Determine the (X, Y) coordinate at the center of the cell enclosing the given text.  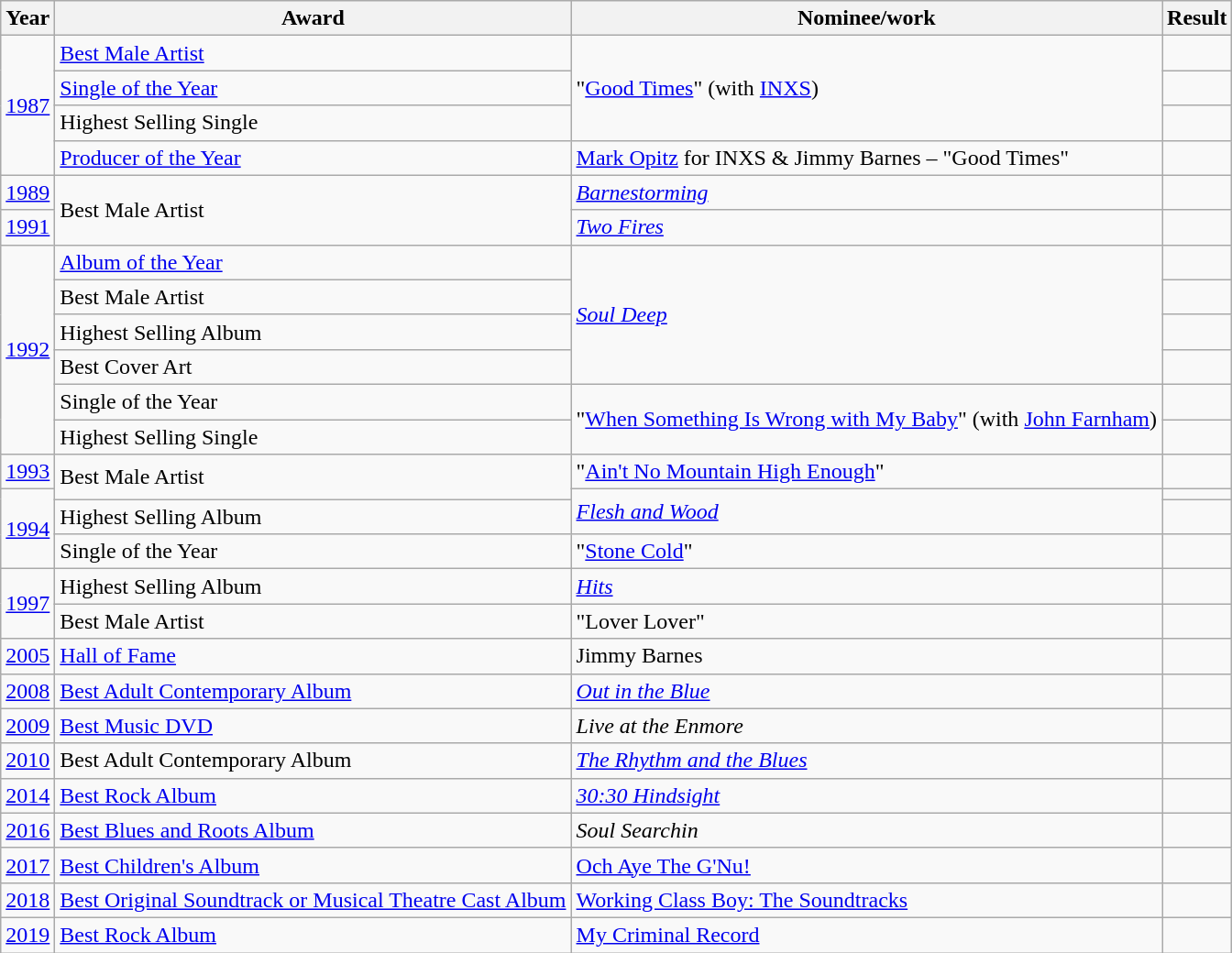
2019 (27, 935)
Album of the Year (313, 262)
1991 (27, 227)
Year (27, 18)
Producer of the Year (313, 158)
Best Cover Art (313, 367)
Jimmy Barnes (867, 656)
1992 (27, 349)
Och Aye The G'Nu! (867, 865)
1989 (27, 192)
2016 (27, 830)
30:30 Hindsight (867, 795)
Out in the Blue (867, 691)
Nominee/work (867, 18)
Mark Opitz for INXS & Jimmy Barnes – "Good Times" (867, 158)
2010 (27, 761)
Hits (867, 586)
2014 (27, 795)
Best Original Soundtrack or Musical Theatre Cast Album (313, 900)
2008 (27, 691)
My Criminal Record (867, 935)
1997 (27, 604)
Best Children's Album (313, 865)
1987 (27, 105)
"Ain't No Mountain High Enough" (867, 472)
Hall of Fame (313, 656)
Award (313, 18)
Live at the Enmore (867, 726)
Flesh and Wood (867, 511)
2018 (27, 900)
Best Music DVD (313, 726)
The Rhythm and the Blues (867, 761)
Best Blues and Roots Album (313, 830)
2017 (27, 865)
"Lover Lover" (867, 621)
2009 (27, 726)
"Stone Cold" (867, 552)
Soul Deep (867, 314)
"When Something Is Wrong with My Baby" (with John Farnham) (867, 419)
Barnestorming (867, 192)
1994 (27, 530)
Result (1197, 18)
Two Fires (867, 227)
Soul Searchin (867, 830)
Working Class Boy: The Soundtracks (867, 900)
2005 (27, 656)
1993 (27, 472)
"Good Times" (with INXS) (867, 88)
